Search for the cell housing the specified text and yield its (x, y) center coordinate. 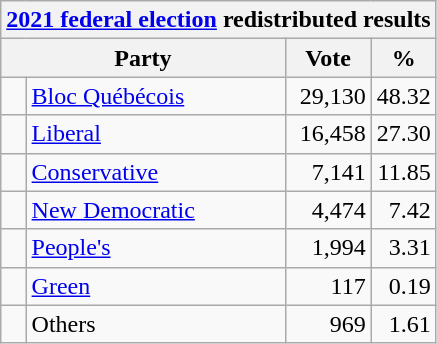
Green (156, 286)
Bloc Québécois (156, 96)
48.32 (404, 96)
16,458 (328, 134)
Conservative (156, 172)
27.30 (404, 134)
7.42 (404, 210)
New Democratic (156, 210)
4,474 (328, 210)
2021 federal election redistributed results (218, 20)
Party (143, 58)
Liberal (156, 134)
29,130 (328, 96)
969 (328, 324)
117 (328, 286)
Others (156, 324)
1.61 (404, 324)
3.31 (404, 248)
People's (156, 248)
0.19 (404, 286)
Vote (328, 58)
1,994 (328, 248)
% (404, 58)
11.85 (404, 172)
7,141 (328, 172)
